Identify which cell holds the provided text, then report its (x, y) central coordinate. 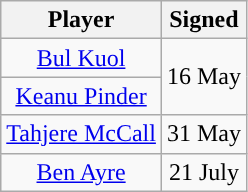
Bul Kuol (82, 58)
Signed (204, 20)
Ben Ayre (82, 172)
Player (82, 20)
Keanu Pinder (82, 96)
31 May (204, 134)
21 July (204, 172)
Tahjere McCall (82, 134)
16 May (204, 77)
